Identify which cell holds the provided text, then report its (X, Y) central coordinate. 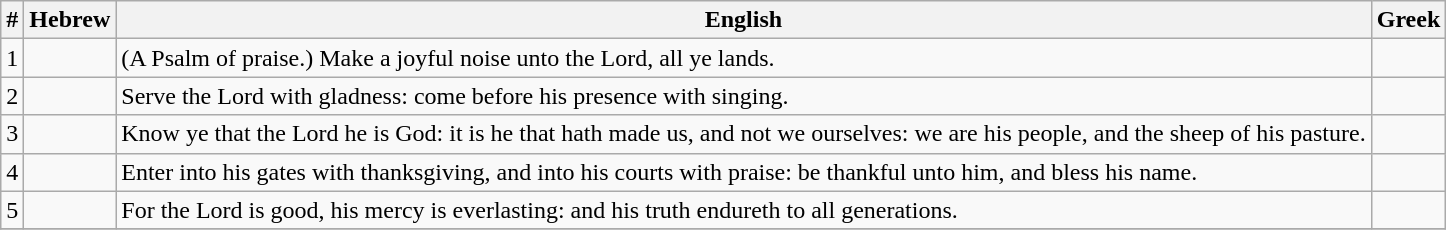
English (744, 20)
(A Psalm of praise.) Make a joyful noise unto the Lord, all ye lands. (744, 58)
4 (12, 172)
Hebrew (70, 20)
For the Lord is good, his mercy is everlasting: and his truth endureth to all generations. (744, 210)
1 (12, 58)
# (12, 20)
5 (12, 210)
Know ye that the Lord he is God: it is he that hath made us, and not we ourselves: we are his people, and the sheep of his pasture. (744, 134)
Enter into his gates with thanksgiving, and into his courts with praise: be thankful unto him, and bless his name. (744, 172)
Greek (1408, 20)
3 (12, 134)
Serve the Lord with gladness: come before his presence with singing. (744, 96)
2 (12, 96)
